From the cell containing the given text, extract its center point as [x, y] coordinate. 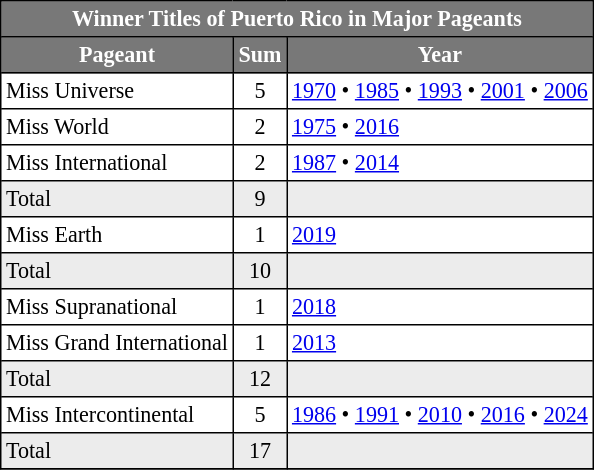
Miss Grand International [117, 343]
Miss Earth [117, 235]
1987 • 2014 [440, 163]
Miss Universe [117, 91]
Miss International [117, 163]
Miss Supranational [117, 307]
1970 • 1985 • 1993 • 2001 • 2006 [440, 91]
1986 • 1991 • 2010 • 2016 • 2024 [440, 415]
10 [260, 271]
17 [260, 451]
2018 [440, 307]
Miss World [117, 127]
12 [260, 379]
Sum [260, 55]
Pageant [117, 55]
9 [260, 199]
1975 • 2016 [440, 127]
Miss Intercontinental [117, 415]
2019 [440, 235]
Year [440, 55]
2013 [440, 343]
Winner Titles of Puerto Rico in Major Pageants [297, 19]
